Output the [X, Y] coordinate of the center of the cell containing the given text.  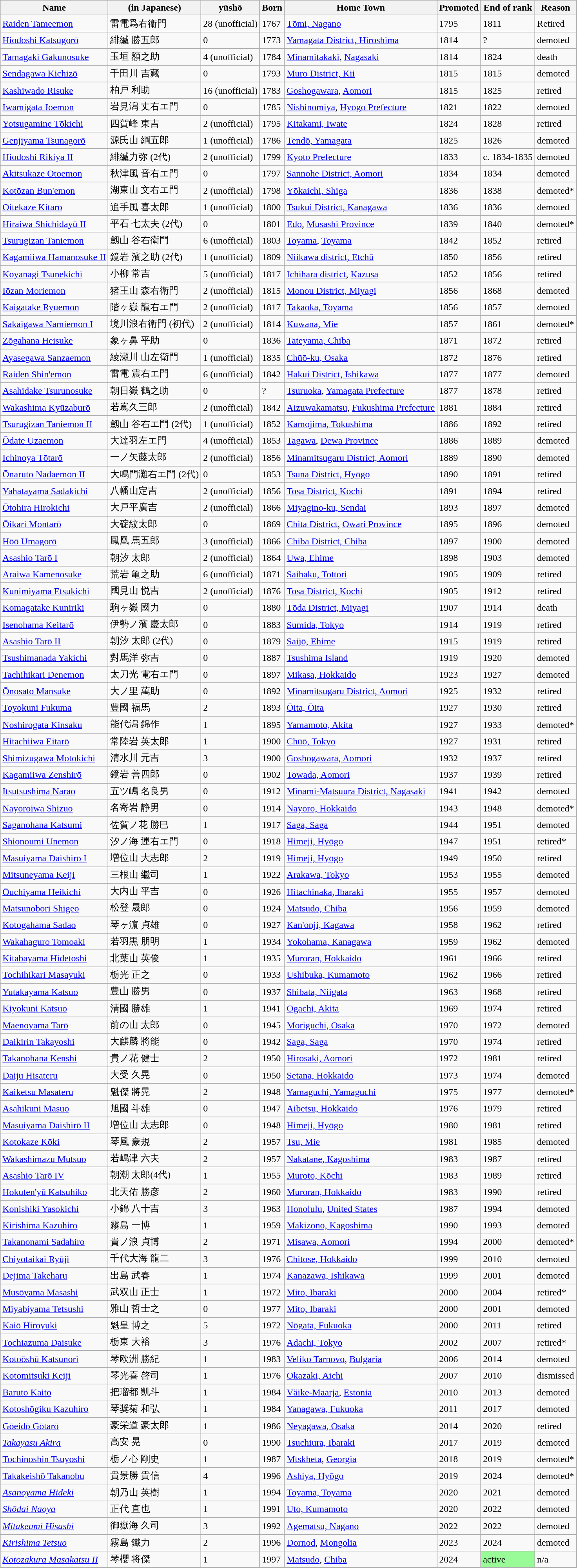
1884 [508, 408]
(in Japanese) [154, 8]
1956 [459, 908]
琴欧洲 勝紀 [154, 1359]
Saihaku, Tottori [361, 574]
Uto, Kumamoto [361, 1509]
1943 [459, 808]
1909 [508, 574]
緋縅力弥 (2代) [154, 157]
Reason [555, 8]
Chitose, Hokkaido [361, 1259]
若羽黒 朋明 [154, 942]
Saijō, Ehime [361, 642]
大戸平廣吉 [154, 508]
dismissed [555, 1376]
朝潮 太郎(4代) [154, 1176]
Honolulu, United States [361, 1209]
Yutakayama Katsuo [54, 991]
2002 [459, 1342]
Chiba District, Chiba [361, 541]
把瑠都 凱斗 [154, 1392]
1773 [272, 40]
1881 [459, 408]
1826 [508, 140]
Kiyokuni Katsuo [54, 1009]
佐賀ノ花 勝巳 [154, 825]
Chūō, Tokyo [361, 741]
Hiodoshi Rikiya II [54, 157]
Yamamoto, Akita [361, 725]
Minamitakaki, Nagasaki [361, 57]
Asashio Tarō I [54, 558]
1821 [459, 107]
源氏山 綱五郎 [154, 140]
Chita District, Owari Province [361, 525]
1864 [272, 558]
Yahatayama Sadakichi [54, 491]
Misawa, Aomori [361, 1242]
1939 [508, 775]
鏡岩 善四郎 [154, 775]
Kotokaze Kōki [54, 1142]
2004 [508, 1293]
Okazaki, Aichi [361, 1376]
Kitabayama Hidetoshi [54, 959]
階ヶ嶽 龍右エ門 [154, 307]
1986 [272, 1426]
柏戸 利助 [154, 90]
緋縅 勝五郎 [154, 40]
魁皇 博之 [154, 1326]
1944 [459, 825]
End of rank [508, 8]
Akitsukaze Otoemon [54, 174]
1960 [272, 1192]
Tsuna District, Hyōgo [361, 475]
Kotomitsuki Keiji [54, 1376]
朝汐 太郎 [154, 558]
豊山 勝男 [154, 991]
16 (unofficial) [230, 90]
岩見潟 丈右エ門 [154, 107]
Miyabiyama Tetsushi [54, 1309]
清水川 元吉 [154, 759]
Ōdate Uzaemon [54, 441]
1930 [508, 708]
平石 七太夫 (2代) [154, 224]
Takakeishō Takanobu [54, 1476]
御嶽海 久司 [154, 1526]
Yanagawa, Fukuoka [361, 1410]
増位山 太志郎 [154, 1126]
Tsurugizan Taniemon II [54, 424]
Hakui District, Ishikawa [361, 374]
對馬洋 弥吉 [154, 658]
駒ヶ嶽 國力 [154, 608]
朝汐 太郎 (2代) [154, 642]
Kirishima Tetsuo [54, 1543]
Asashio Tarō IV [54, 1176]
旭國 斗雄 [154, 1108]
Kaiō Hiroyuki [54, 1326]
Kunimiyama Etsukichi [54, 591]
1869 [272, 525]
Nayoroiwa Shizuo [54, 808]
1800 [272, 207]
1850 [459, 257]
n/a [555, 1559]
active [508, 1559]
若嶋津 六夫 [154, 1159]
Kotoōshū Katsunori [54, 1359]
Ichihara district, Kazusa [361, 274]
1968 [508, 991]
千代大海 龍二 [154, 1259]
1838 [508, 191]
c. 1834-1835 [508, 157]
1993 [508, 1225]
Tamagaki Gakunosuke [54, 57]
1997 [272, 1559]
Hitachiiwa Eitarō [54, 741]
Kashiwado Risuke [54, 90]
Wakashima Kyūzaburō [54, 408]
Yamagata District, Hiroshima [361, 40]
Väike-Maarja, Estonia [361, 1392]
大受 久晃 [154, 1075]
大内山 平吉 [154, 892]
Ushibuka, Kumamoto [361, 975]
Saganohana Katsumi [54, 825]
Asanoyama Hideki [54, 1493]
大鳴門灘右エ門 (2代) [154, 475]
2006 [459, 1359]
1971 [272, 1242]
1883 [272, 624]
境川浪右衛門 (初代) [154, 324]
Ōnosato Mansuke [54, 691]
Monou District, Miyagi [361, 291]
國見山 悦吉 [154, 591]
1894 [508, 491]
1785 [272, 107]
2018 [459, 1459]
魁傑 將晃 [154, 1092]
Tsushimanada Yakichi [54, 658]
琴奨菊 和弘 [154, 1410]
大碇紋太郎 [154, 525]
出島 武春 [154, 1275]
伊勢ノ濱 慶太郎 [154, 624]
Muro District, Kii [361, 74]
1861 [508, 324]
Kanazawa, Ishikawa [361, 1275]
1980 [459, 1126]
朝日嶽 鶴之助 [154, 391]
Kan'onji, Kagawa [361, 925]
1767 [272, 24]
Hirosaki, Aomori [361, 1059]
4 [230, 1476]
1907 [459, 608]
Mikasa, Hokkaido [361, 675]
Tachihikari Denemon [54, 675]
千田川 吉藏 [154, 74]
Tsuchiura, Ibaraki [361, 1442]
Ōikari Montarō [54, 525]
Yōkaichi, Shiga [361, 191]
1839 [459, 224]
1803 [272, 241]
1783 [272, 90]
Adachi, Tokyo [361, 1342]
Isenohama Keitarō [54, 624]
Maenoyama Tarō [54, 1025]
Promoted [459, 8]
Nayoro, Hokkaido [361, 808]
Takaoka, Toyama [361, 307]
1898 [459, 558]
1902 [272, 775]
高安 晃 [154, 1442]
Ogachi, Akita [361, 1009]
Koyanagi Tsunekichi [54, 274]
Tsurugizan Taniemon [54, 241]
Shibata, Niigata [361, 991]
Yokohama, Kanagawa [361, 942]
Tsu, Mie [361, 1142]
象ヶ鼻 平助 [154, 341]
綾瀬川 山左衛門 [154, 358]
1953 [459, 875]
雷電 震右エ門 [154, 374]
1924 [272, 908]
小柳 常吉 [154, 274]
Aizuwakamatsu, Fukushima Prefecture [361, 408]
Tōda District, Miyagi [361, 608]
Kyoto Prefecture [361, 157]
Tochiazuma Daisuke [54, 1342]
Ayasegawa Sanzaemon [54, 358]
Daikirin Takayoshi [54, 1042]
松登 晟郎 [154, 908]
1945 [272, 1025]
2021 [508, 1493]
Noshirogata Kinsaku [54, 725]
清國 勝雄 [154, 1009]
栃ノ心 剛史 [154, 1459]
1992 [272, 1526]
Retired [555, 24]
Komagatake Kuniriki [54, 608]
大達羽左エ門 [154, 441]
1811 [508, 24]
Masuiyama Daishirō I [54, 858]
Matsunobori Shigeo [54, 908]
前の山 太郎 [154, 1025]
Hōō Umagorō [54, 541]
1935 [272, 959]
朝乃山 英樹 [154, 1493]
Home Town [361, 8]
貴ノ浪 貞博 [154, 1242]
1822 [508, 107]
1793 [272, 74]
28 (unofficial) [230, 24]
1915 [459, 642]
Ichinoya Tōtarō [54, 457]
Sakaigawa Namiemon I [54, 324]
湖東山 文右エ門 [154, 191]
1801 [272, 224]
Toyokuni Fukuma [54, 708]
Hitachinaka, Ibaraki [361, 892]
Dejima Takeharu [54, 1275]
三根山 繼司 [154, 875]
Wakahaguro Tomoaki [54, 942]
1958 [459, 925]
栃東 大裕 [154, 1342]
1973 [459, 1075]
1985 [508, 1142]
Tagawa, Dewa Province [361, 441]
Kitakami, Iwate [361, 124]
Ōita, Ōita [361, 708]
Oitekaze Kitarō [54, 207]
猪王山 森右衛門 [154, 291]
Tochihikari Masayuki [54, 975]
1797 [272, 174]
追手風 喜太郎 [154, 207]
1922 [272, 875]
1887 [272, 658]
荒岩 亀之助 [154, 574]
Kotozakura Masakatsu II [54, 1559]
1991 [272, 1509]
1809 [272, 257]
Kagamiiwa Hamanosuke II [54, 257]
Dornod, Mongolia [361, 1543]
Born [272, 8]
劔山 谷右衛門 [154, 241]
Nishinomiya, Hyōgo Prefecture [361, 107]
2013 [508, 1392]
能代潟 錦作 [154, 725]
yūshō [230, 8]
北天佑 勝彦 [154, 1192]
Uwa, Ehime [361, 558]
Kuwana, Mie [361, 324]
一ノ矢藤太郎 [154, 457]
Mtskheta, Georgia [361, 1459]
Tateyama, Chiba [361, 341]
大ノ里 萬助 [154, 691]
若嶌久三郎 [154, 408]
Mitakeumi Hisashi [54, 1526]
Tendō, Yamagata [361, 140]
Moriguchi, Osaka [361, 1025]
1975 [459, 1092]
玉垣 額之助 [154, 57]
Tsushima Island [361, 658]
霧島 一博 [154, 1225]
武双山 正士 [154, 1293]
1833 [459, 157]
Hiodoshi Katsugorō [54, 40]
Musōyama Masashi [54, 1293]
Masuiyama Daishirō II [54, 1126]
Minami-Matsuura District, Nagasaki [361, 791]
Raiden Tameemon [54, 24]
Miyagino-ku, Sendai [361, 508]
琴光喜 啓司 [154, 1376]
1989 [508, 1176]
1880 [272, 608]
Kotogahama Sadao [54, 925]
Setana, Hokkaido [361, 1075]
Sannohe District, Aomori [361, 174]
1923 [459, 675]
1926 [272, 892]
Hiraiwa Shichidayū II [54, 224]
Tochinoshin Tsuyoshi [54, 1459]
1969 [459, 1009]
1949 [459, 858]
Araiwa Kamenosuke [54, 574]
貴景勝 貴信 [154, 1476]
Nakatane, Kagoshima [361, 1159]
Kaiketsu Masateru [54, 1092]
貴ノ花 健士 [154, 1059]
鏡岩 濱之助 (2代) [154, 257]
Tōmi, Nagano [361, 24]
Sumida, Tokyo [361, 624]
Kaigatake Ryūemon [54, 307]
八幡山定吉 [154, 491]
1931 [508, 741]
1925 [459, 691]
Hokuten'yū Katsuhiko [54, 1192]
四賀峰 東吉 [154, 124]
Arakawa, Tokyo [361, 875]
Asahidake Tsurunosuke [54, 391]
1835 [272, 358]
Wakashimazu Mutsuo [54, 1159]
Takanonami Sadahiro [54, 1242]
Ashiya, Hyōgo [361, 1476]
Kotoshōgiku Kazuhiro [54, 1410]
Sendagawa Kichizō [54, 74]
1920 [508, 658]
Niikawa district, Etchū [361, 257]
Shionoumi Unemon [54, 842]
Kirishima Kazuhiro [54, 1225]
1786 [272, 140]
鳳凰 馬五郎 [154, 541]
Asashio Tarō II [54, 642]
1840 [508, 224]
小錦 八十吉 [154, 1209]
1918 [272, 842]
雷電爲右衞門 [154, 24]
Veliko Tarnovo, Bulgaria [361, 1359]
Zōgahana Heisuke [54, 341]
秋津風 音右エ門 [154, 174]
Ōtohira Hirokichi [54, 508]
Kamojima, Tokushima [361, 424]
琴櫻 将傑 [154, 1559]
五ツ嶋 名良男 [154, 791]
Shimizugawa Motokichi [54, 759]
Takanohana Kenshi [54, 1059]
Nōgata, Fukuoka [361, 1326]
Baruto Kaito [54, 1392]
2023 [459, 1543]
1903 [508, 558]
Edo, Musashi Province [361, 224]
琴風 豪規 [154, 1142]
Aibetsu, Hokkaido [361, 1108]
1878 [508, 391]
Daiju Hisateru [54, 1075]
大麒麟 將能 [154, 1042]
Neyagawa, Osaka [361, 1426]
1917 [272, 825]
Ōnaruto Nadaemon II [54, 475]
Tsukui District, Kanagawa [361, 207]
Ōuchiyama Heikichi [54, 892]
Gōeidō Gōtarō [54, 1426]
Kotōzan Bun'emon [54, 191]
劔山 谷右エ門 (2代) [154, 424]
Name [54, 8]
正代 直也 [154, 1509]
霧島 鐵力 [154, 1543]
Raiden Shin'emon [54, 374]
1868 [508, 291]
5 (unofficial) [230, 274]
Genjiyama Tsunagorō [54, 140]
増位山 大志郎 [154, 858]
Towada, Aomori [361, 775]
常陸岩 英太郎 [154, 741]
Iwamigata Jōemon [54, 107]
1979 [508, 1108]
Iōzan Moriemon [54, 291]
Takayasu Akira [54, 1442]
汐ノ海 運右エ門 [154, 842]
北葉山 英俊 [154, 959]
栃光 正之 [154, 975]
1934 [272, 942]
1879 [272, 642]
Yotsugamine Tōkichi [54, 124]
Tsuruoka, Yamagata Prefecture [361, 391]
Itsutsushima Narao [54, 791]
1961 [459, 959]
1896 [508, 525]
1799 [272, 157]
1828 [508, 124]
豪栄道 豪太郎 [154, 1426]
Kagamiiwa Zenshirō [54, 775]
5 [230, 1326]
Agematsu, Nagano [361, 1526]
1784 [272, 57]
琴ヶ濵 貞雄 [154, 925]
Muroto, Kōchi [361, 1176]
Asahikuni Masuo [54, 1108]
雅山 哲士之 [154, 1309]
豊國 福馬 [154, 708]
Makizono, Kagoshima [361, 1225]
3 (unofficial) [230, 541]
Chūō-ku, Osaka [361, 358]
名寄岩 静男 [154, 808]
Chiyotaikai Ryūji [54, 1259]
1798 [272, 191]
Konishiki Yasokichi [54, 1209]
太刀光 電右エ門 [154, 675]
Mitsuneyama Keiji [54, 875]
Shōdai Naoya [54, 1509]
Yamaguchi, Yamaguchi [361, 1092]
